Provide the (x, y) coordinate of the cell's center where the given text is located.  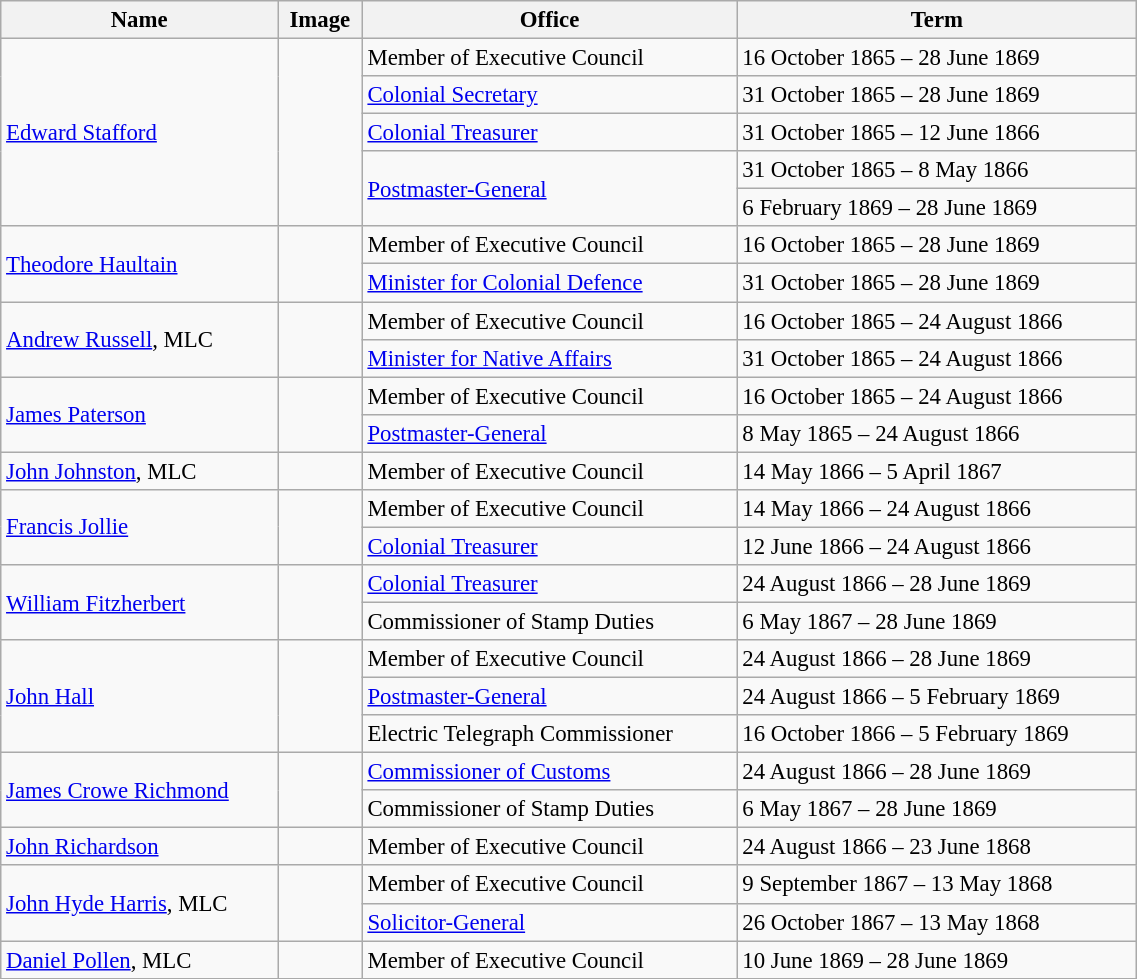
10 June 1869 – 28 June 1869 (937, 960)
31 October 1865 – 12 June 1866 (937, 133)
26 October 1867 – 13 May 1868 (937, 922)
Edward Stafford (140, 133)
14 May 1866 – 24 August 1866 (937, 509)
9 September 1867 – 13 May 1868 (937, 885)
8 May 1865 – 24 August 1866 (937, 433)
14 May 1866 – 5 April 1867 (937, 471)
Solicitor-General (550, 922)
John Richardson (140, 847)
31 October 1865 – 24 August 1866 (937, 358)
Minister for Native Affairs (550, 358)
Theodore Haultain (140, 264)
Image (320, 20)
James Paterson (140, 414)
Name (140, 20)
Electric Telegraph Commissioner (550, 734)
William Fitzherbert (140, 602)
12 June 1866 – 24 August 1866 (937, 546)
James Crowe Richmond (140, 790)
24 August 1866 – 5 February 1869 (937, 697)
Office (550, 20)
Minister for Colonial Defence (550, 283)
24 August 1866 – 23 June 1868 (937, 847)
Colonial Secretary (550, 95)
Commissioner of Customs (550, 772)
6 February 1869 – 28 June 1869 (937, 208)
Francis Jollie (140, 528)
31 October 1865 – 8 May 1866 (937, 170)
Daniel Pollen, MLC (140, 960)
Term (937, 20)
16 October 1866 – 5 February 1869 (937, 734)
John Hyde Harris, MLC (140, 904)
John Johnston, MLC (140, 471)
John Hall (140, 696)
Andrew Russell, MLC (140, 340)
